Search for the cell housing the specified text and yield its [x, y] center coordinate. 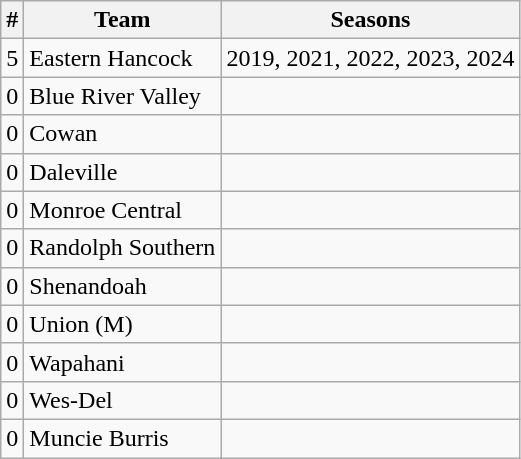
Eastern Hancock [122, 58]
Union (M) [122, 324]
Monroe Central [122, 210]
Team [122, 20]
2019, 2021, 2022, 2023, 2024 [370, 58]
Wapahani [122, 362]
# [12, 20]
Blue River Valley [122, 96]
Muncie Burris [122, 438]
Cowan [122, 134]
Wes-Del [122, 400]
Daleville [122, 172]
Randolph Southern [122, 248]
5 [12, 58]
Seasons [370, 20]
Shenandoah [122, 286]
